Scan for the cell matching the given text and deliver its (X, Y) coordinate at center. 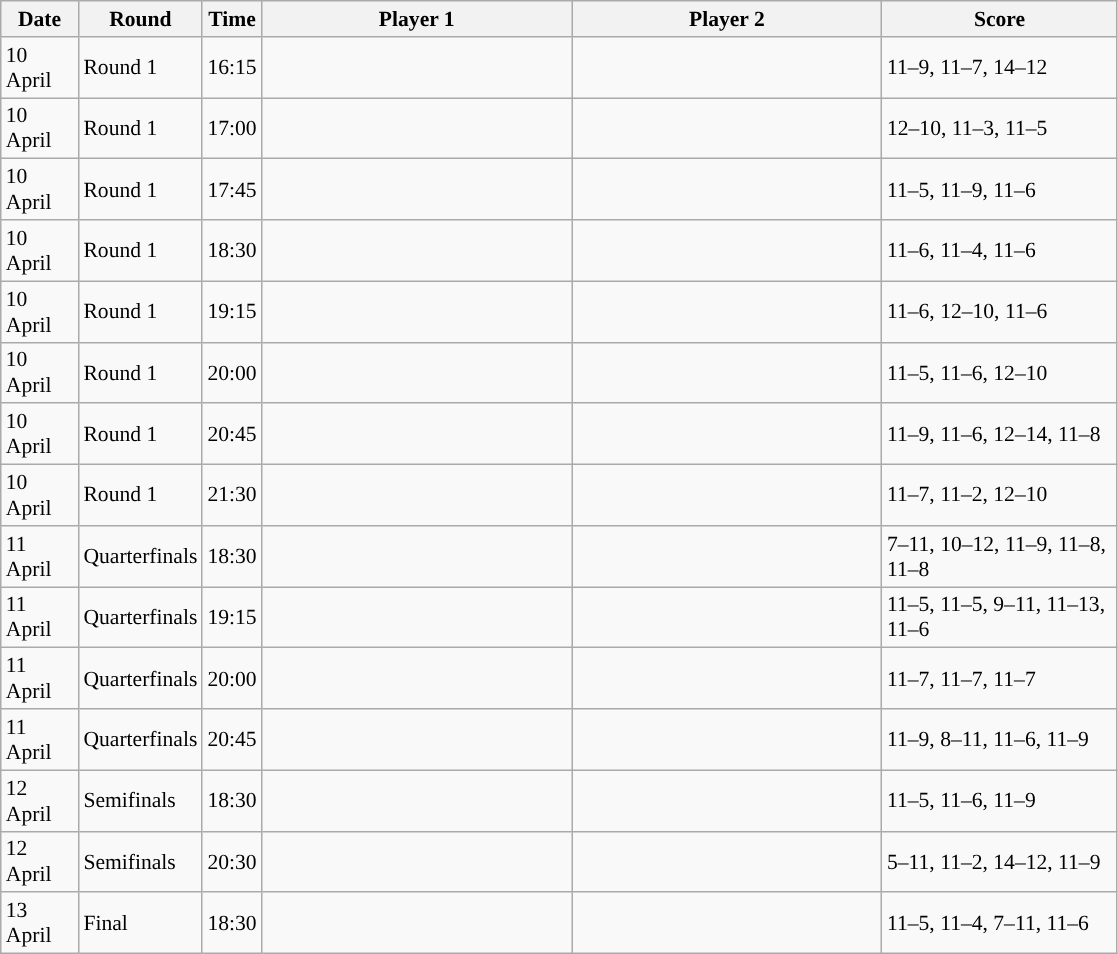
11–5, 11–6, 12–10 (1000, 372)
Time (232, 19)
17:00 (232, 128)
11–7, 11–2, 12–10 (1000, 496)
11–5, 11–9, 11–6 (1000, 190)
11–9, 11–7, 14–12 (1000, 68)
11–5, 11–5, 9–11, 11–13, 11–6 (1000, 618)
11–7, 11–7, 11–7 (1000, 678)
11–6, 11–4, 11–6 (1000, 250)
11–9, 8–11, 11–6, 11–9 (1000, 740)
Player 2 (727, 19)
Score (1000, 19)
20:30 (232, 862)
7–11, 10–12, 11–9, 11–8, 11–8 (1000, 556)
12–10, 11–3, 11–5 (1000, 128)
11–6, 12–10, 11–6 (1000, 312)
11–5, 11–4, 7–11, 11–6 (1000, 924)
Player 1 (417, 19)
Final (140, 924)
17:45 (232, 190)
Date (40, 19)
Round (140, 19)
5–11, 11–2, 14–12, 11–9 (1000, 862)
11–5, 11–6, 11–9 (1000, 800)
21:30 (232, 496)
16:15 (232, 68)
11–9, 11–6, 12–14, 11–8 (1000, 434)
13 April (40, 924)
